Search for the cell housing the specified text and yield its (X, Y) center coordinate. 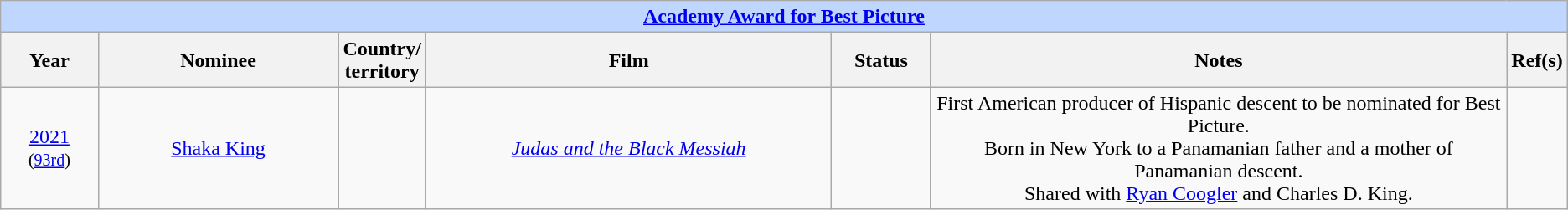
2021(93rd) (49, 148)
Film (628, 60)
Nominee (218, 60)
Shaka King (218, 148)
Status (881, 60)
Ref(s) (1537, 60)
Year (49, 60)
Notes (1219, 60)
Country/territory (382, 60)
Judas and the Black Messiah (628, 148)
Academy Award for Best Picture (784, 17)
